Scan for the cell matching the given text and deliver its (x, y) coordinate at center. 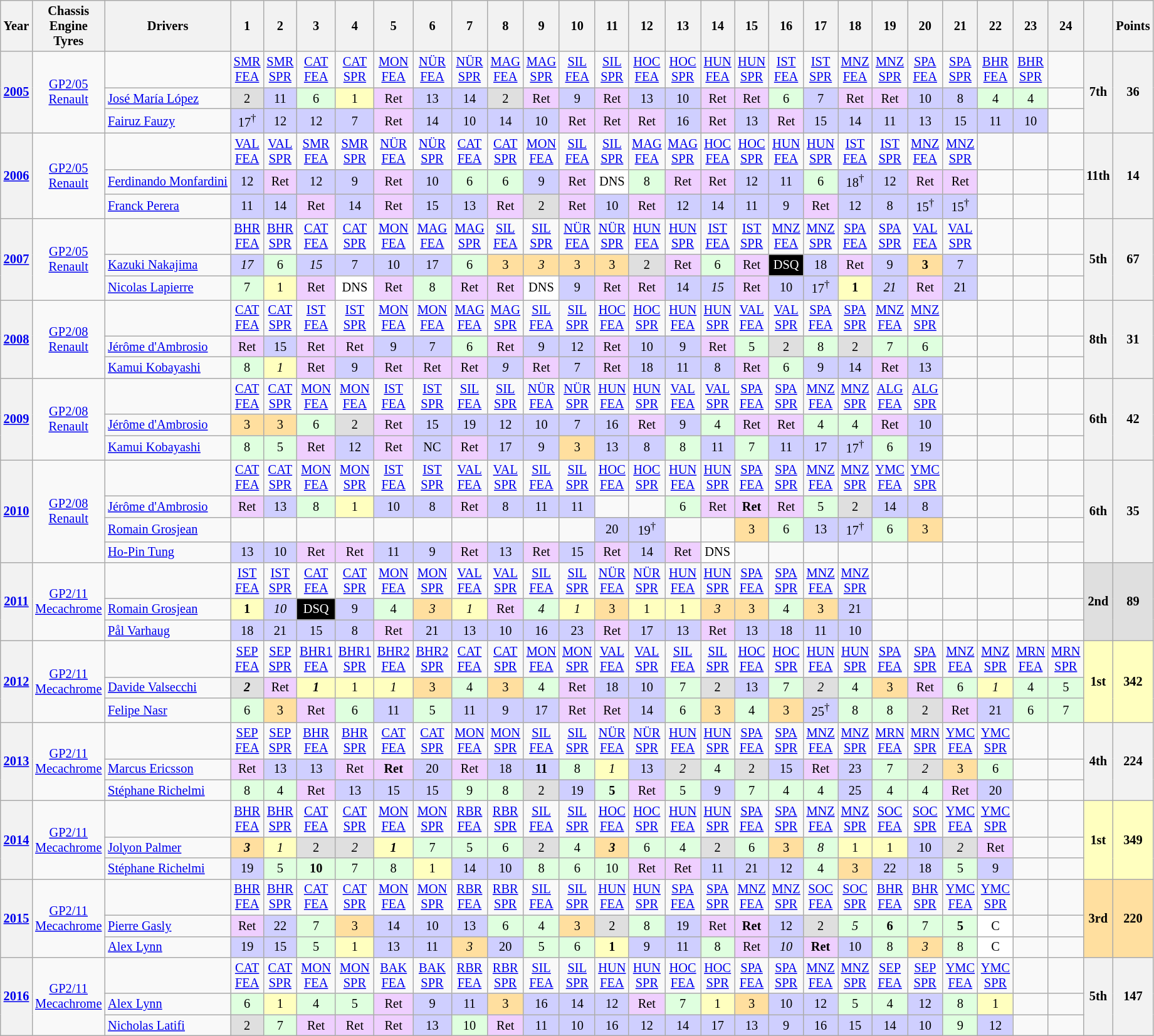
31 (1133, 338)
BHR1SPR (355, 659)
2007 (16, 259)
2011 (16, 602)
Jolyon Palmer (168, 847)
Nicolas Lapierre (168, 287)
Pål Varhaug (168, 630)
NC (433, 447)
25† (821, 711)
11th (1098, 175)
349 (1133, 840)
19† (647, 529)
Nicholas Latifi (168, 1025)
2009 (16, 419)
Pierre Gasly (168, 926)
8th (1098, 338)
224 (1133, 761)
147 (1133, 997)
Fairuz Fauzy (168, 120)
18† (855, 182)
7th (1098, 92)
BHR1FEA (316, 659)
2010 (16, 511)
2014 (16, 840)
36 (1133, 92)
2nd (1098, 602)
89 (1133, 602)
67 (1133, 259)
Franck Perera (168, 206)
BHR2FEA (394, 659)
BAKSPR (433, 975)
3rd (1098, 918)
24 (1066, 26)
Points (1133, 26)
ALGSPR (925, 396)
2013 (16, 761)
José María López (168, 98)
BAKFEA (394, 975)
Davide Valsecchi (168, 688)
ALGFEA (890, 396)
Year (16, 26)
Kazuki Nakajima (168, 264)
4th (1098, 761)
Marcus Ericsson (168, 769)
2016 (16, 997)
BHR2SPR (433, 659)
Drivers (168, 26)
2012 (16, 681)
25 (855, 790)
2015 (16, 918)
ChassisEngineTyres (68, 26)
2008 (16, 338)
2006 (16, 175)
Felipe Nasr (168, 711)
42 (1133, 419)
2005 (16, 92)
Ferdinando Monfardini (168, 182)
35 (1133, 511)
Ho-Pin Tung (168, 552)
220 (1133, 918)
342 (1133, 681)
